Pinpoint the cell where the given text exists, returning its [X, Y] midpoint coordinate. 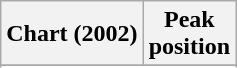
Chart (2002) [72, 34]
Peakposition [189, 34]
